Capture the cell that displays the provided text and extract its (x, y) central coordinate. 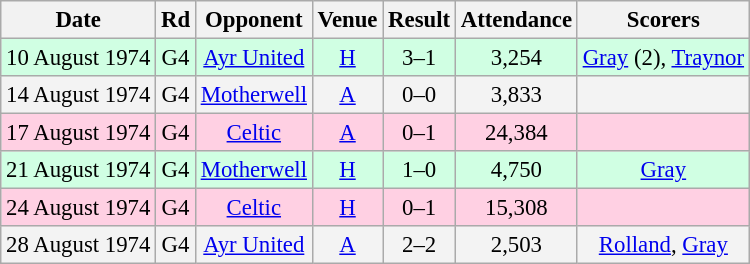
24,384 (516, 133)
Scorers (663, 20)
Result (420, 20)
3,254 (516, 58)
1–0 (420, 170)
0–0 (420, 95)
Rd (176, 20)
10 August 1974 (78, 58)
14 August 1974 (78, 95)
2,503 (516, 245)
3–1 (420, 58)
Gray (663, 170)
3,833 (516, 95)
Date (78, 20)
Attendance (516, 20)
28 August 1974 (78, 245)
21 August 1974 (78, 170)
Opponent (254, 20)
15,308 (516, 208)
4,750 (516, 170)
Rolland, Gray (663, 245)
17 August 1974 (78, 133)
Venue (348, 20)
Gray (2), Traynor (663, 58)
24 August 1974 (78, 208)
2–2 (420, 245)
